Determine the (X, Y) coordinate at the center of the cell enclosing the given text.  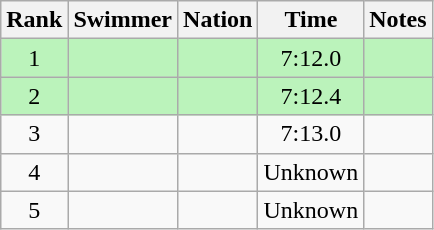
7:13.0 (311, 134)
Swimmer (123, 20)
3 (34, 134)
Rank (34, 20)
7:12.0 (311, 58)
7:12.4 (311, 96)
Nation (218, 20)
5 (34, 210)
Notes (398, 20)
2 (34, 96)
Time (311, 20)
4 (34, 172)
1 (34, 58)
